Capture the cell that displays the provided text and extract its [x, y] central coordinate. 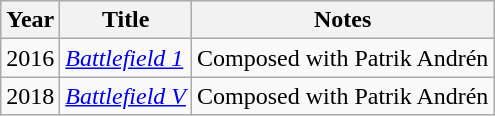
2018 [30, 96]
Notes [343, 20]
Year [30, 20]
Battlefield 1 [126, 58]
Title [126, 20]
2016 [30, 58]
Battlefield V [126, 96]
